Scan for the cell matching the given text and deliver its (x, y) coordinate at center. 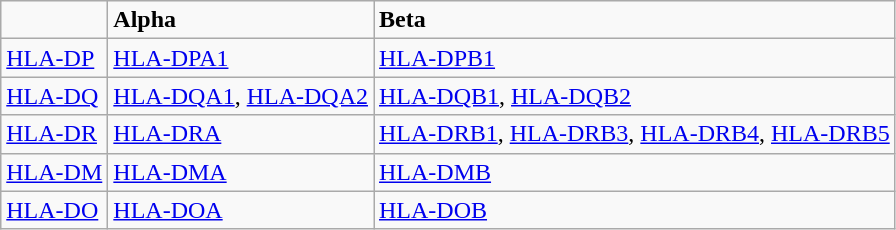
HLA-DOB (635, 210)
HLA-DRA (241, 134)
HLA-DQA1, HLA-DQA2 (241, 96)
HLA-DM (54, 172)
HLA-DRB1, HLA-DRB3, HLA-DRB4, HLA-DRB5 (635, 134)
HLA-DPB1 (635, 58)
HLA-DQ (54, 96)
HLA-DQB1, HLA-DQB2 (635, 96)
HLA-DOA (241, 210)
HLA-DO (54, 210)
HLA-DMB (635, 172)
HLA-DP (54, 58)
Alpha (241, 20)
Beta (635, 20)
HLA-DPA1 (241, 58)
HLA-DR (54, 134)
HLA-DMA (241, 172)
